For the text-containing cell, return its midpoint in (X, Y) coordinate format. 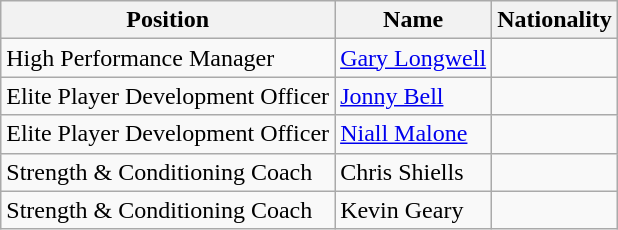
Kevin Geary (414, 210)
High Performance Manager (168, 58)
Nationality (555, 20)
Gary Longwell (414, 58)
Name (414, 20)
Chris Shiells (414, 172)
Niall Malone (414, 134)
Position (168, 20)
Jonny Bell (414, 96)
